Identify which cell holds the provided text, then report its (x, y) central coordinate. 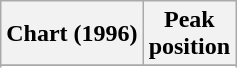
Peakposition (189, 34)
Chart (1996) (72, 34)
